For the text-containing cell, return its midpoint in (X, Y) coordinate format. 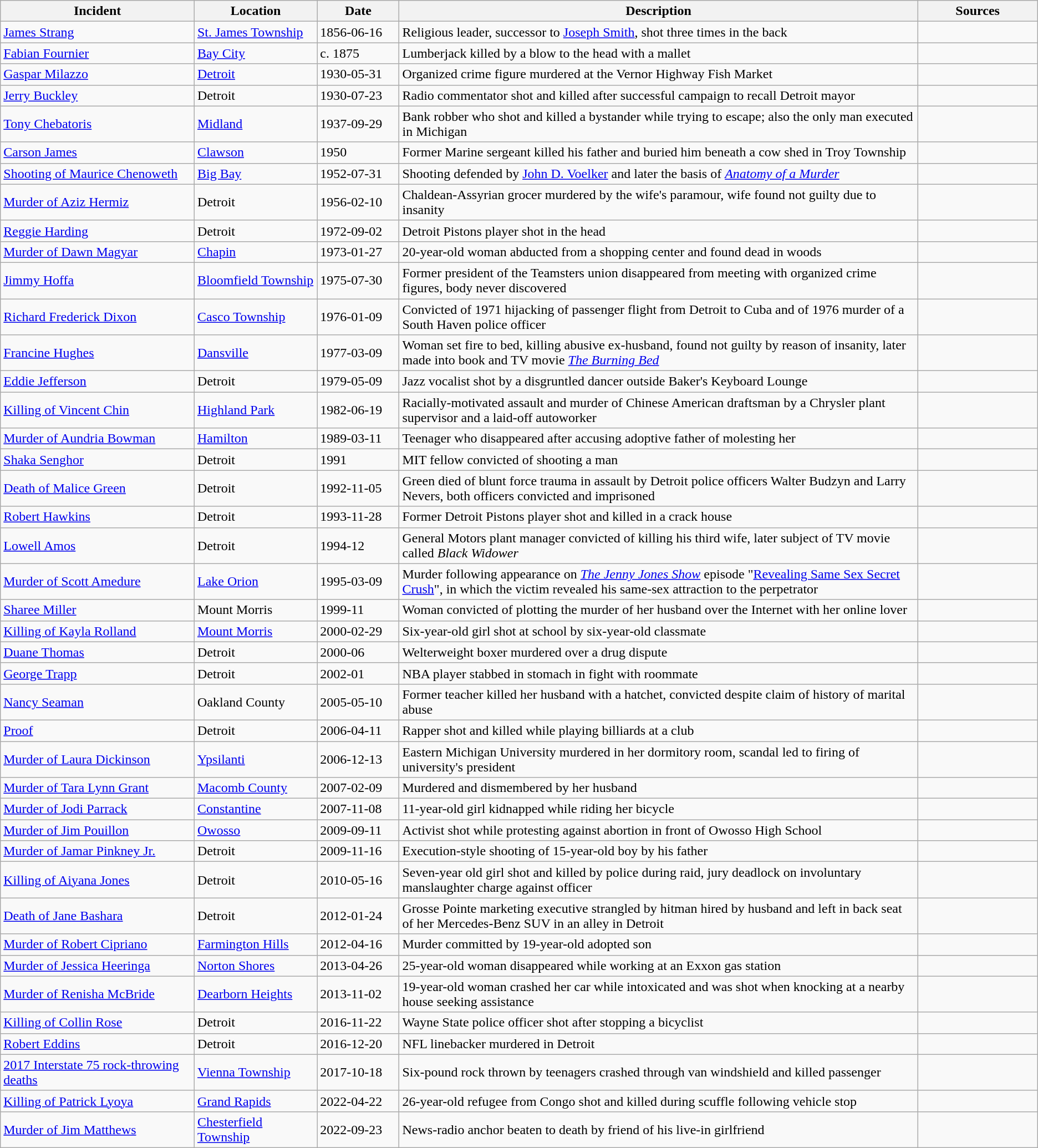
Killing of Patrick Lyoya (98, 1101)
2013-04-26 (358, 966)
Rapper shot and killed while playing billiards at a club (659, 730)
Reggie Harding (98, 231)
Owosso (255, 830)
Location (255, 11)
Activist shot while protesting against abortion in front of Owosso High School (659, 830)
Murder of Jodi Parrack (98, 809)
Description (659, 11)
General Motors plant manager convicted of killing his third wife, later subject of TV movie called Black Widower (659, 546)
2000-06 (358, 652)
Former president of the Teamsters union disappeared from meeting with organized crime figures, body never discovered (659, 281)
Constantine (255, 809)
Eddie Jefferson (98, 382)
2012-01-24 (358, 916)
NBA player stabbed in stomach in fight with roommate (659, 673)
2005-05-10 (358, 702)
Murder of Laura Dickinson (98, 759)
Murder of Renisha McBride (98, 994)
1992-11-05 (358, 488)
George Trapp (98, 673)
2016-11-22 (358, 1023)
1937-09-29 (358, 124)
2017-10-18 (358, 1073)
Vienna Township (255, 1073)
Shaka Senghor (98, 460)
2012-04-16 (358, 944)
Farmington Hills (255, 944)
Jerry Buckley (98, 95)
1982-06-19 (358, 410)
Proof (98, 730)
MIT fellow convicted of shooting a man (659, 460)
1973-01-27 (358, 252)
Bloomfield Township (255, 281)
Tony Chebatoris (98, 124)
Former Detroit Pistons player shot and killed in a crack house (659, 517)
Sources (978, 11)
Fabian Fournier (98, 53)
2022-09-23 (358, 1129)
1856-06-16 (358, 32)
Murder of Jamar Pinkney Jr. (98, 851)
1989-03-11 (358, 439)
Murder committed by 19-year-old adopted son (659, 944)
Execution-style shooting of 15-year-old boy by his father (659, 851)
2002-01 (358, 673)
1995-03-09 (358, 581)
Murder of Aziz Hermiz (98, 202)
2009-11-16 (358, 851)
Murder of Aundria Bowman (98, 439)
Norton Shores (255, 966)
Seven-year old girl shot and killed by police during raid, jury deadlock on involuntary manslaughter charge against officer (659, 880)
Detroit Pistons player shot in the head (659, 231)
Richard Frederick Dixon (98, 316)
1991 (358, 460)
Death of Jane Bashara (98, 916)
1976-01-09 (358, 316)
Duane Thomas (98, 652)
Green died of blunt force trauma in assault by Detroit police officers Walter Budzyn and Larry Nevers, both officers convicted and imprisoned (659, 488)
25-year-old woman disappeared while working at an Exxon gas station (659, 966)
NFL linebacker murdered in Detroit (659, 1044)
2022-04-22 (358, 1101)
Casco Township (255, 316)
Radio commentator shot and killed after successful campaign to recall Detroit mayor (659, 95)
Killing of Collin Rose (98, 1023)
1994-12 (358, 546)
Chesterfield Township (255, 1129)
Macomb County (255, 788)
Murder of Jim Matthews (98, 1129)
James Strang (98, 32)
1930-07-23 (358, 95)
Former teacher killed her husband with a hatchet, convicted despite claim of history of marital abuse (659, 702)
Racially-motivated assault and murder of Chinese American draftsman by a Chrysler plant supervisor and a laid-off autoworker (659, 410)
Carson James (98, 153)
Wayne State police officer shot after stopping a bicyclist (659, 1023)
Ypsilanti (255, 759)
Jimmy Hoffa (98, 281)
Sharee Miller (98, 610)
Killing of Kayla Rolland (98, 631)
Nancy Seaman (98, 702)
2017 Interstate 75 rock-throwing deaths (98, 1073)
Dansville (255, 353)
Six-pound rock thrown by teenagers crashed through van windshield and killed passenger (659, 1073)
Convicted of 1971 hijacking of passenger flight from Detroit to Cuba and of 1976 murder of a South Haven police officer (659, 316)
1952-07-31 (358, 174)
Dearborn Heights (255, 994)
Death of Malice Green (98, 488)
Eastern Michigan University murdered in her dormitory room, scandal led to firing of university's president (659, 759)
St. James Township (255, 32)
Bay City (255, 53)
Chapin (255, 252)
Murder of Robert Cipriano (98, 944)
Former Marine sergeant killed his father and buried him beneath a cow shed in Troy Township (659, 153)
26-year-old refugee from Congo shot and killed during scuffle following vehicle stop (659, 1101)
Clawson (255, 153)
Midland (255, 124)
Woman convicted of plotting the murder of her husband over the Internet with her online lover (659, 610)
Chaldean-Assyrian grocer murdered by the wife's paramour, wife found not guilty due to insanity (659, 202)
2000-02-29 (358, 631)
Murder of Jim Pouillon (98, 830)
Lake Orion (255, 581)
Organized crime figure murdered at the Vernor Highway Fish Market (659, 74)
Religious leader, successor to Joseph Smith, shot three times in the back (659, 32)
Robert Eddins (98, 1044)
Woman set fire to bed, killing abusive ex-husband, found not guilty by reason of insanity, later made into book and TV movie The Burning Bed (659, 353)
2013-11-02 (358, 994)
Teenager who disappeared after accusing adoptive father of molesting her (659, 439)
Lumberjack killed by a blow to the head with a mallet (659, 53)
2006-12-13 (358, 759)
1993-11-28 (358, 517)
Grand Rapids (255, 1101)
Murder of Scott Amedure (98, 581)
2010-05-16 (358, 880)
Big Bay (255, 174)
1999-11 (358, 610)
Oakland County (255, 702)
Robert Hawkins (98, 517)
2016-12-20 (358, 1044)
c. 1875 (358, 53)
Shooting defended by John D. Voelker and later the basis of Anatomy of a Murder (659, 174)
News-radio anchor beaten to death by friend of his live-in girlfriend (659, 1129)
Killing of Vincent Chin (98, 410)
Killing of Aiyana Jones (98, 880)
Highland Park (255, 410)
2007-02-09 (358, 788)
2006-04-11 (358, 730)
Shooting of Maurice Chenoweth (98, 174)
Incident (98, 11)
Murder of Tara Lynn Grant (98, 788)
Bank robber who shot and killed a bystander while trying to escape; also the only man executed in Michigan (659, 124)
Welterweight boxer murdered over a drug dispute (659, 652)
2007-11-08 (358, 809)
Hamilton (255, 439)
1950 (358, 153)
1977-03-09 (358, 353)
Jazz vocalist shot by a disgruntled dancer outside Baker's Keyboard Lounge (659, 382)
1972-09-02 (358, 231)
1979-05-09 (358, 382)
Murder of Dawn Magyar (98, 252)
Date (358, 11)
Murdered and dismembered by her husband (659, 788)
Gaspar Milazzo (98, 74)
Six-year-old girl shot at school by six-year-old classmate (659, 631)
Lowell Amos (98, 546)
19-year-old woman crashed her car while intoxicated and was shot when knocking at a nearby house seeking assistance (659, 994)
1956-02-10 (358, 202)
1930-05-31 (358, 74)
Murder of Jessica Heeringa (98, 966)
Grosse Pointe marketing executive strangled by hitman hired by husband and left in back seat of her Mercedes-Benz SUV in an alley in Detroit (659, 916)
11-year-old girl kidnapped while riding her bicycle (659, 809)
20-year-old woman abducted from a shopping center and found dead in woods (659, 252)
Francine Hughes (98, 353)
2009-09-11 (358, 830)
1975-07-30 (358, 281)
